Return (x, y) of the center of cell containing provided text 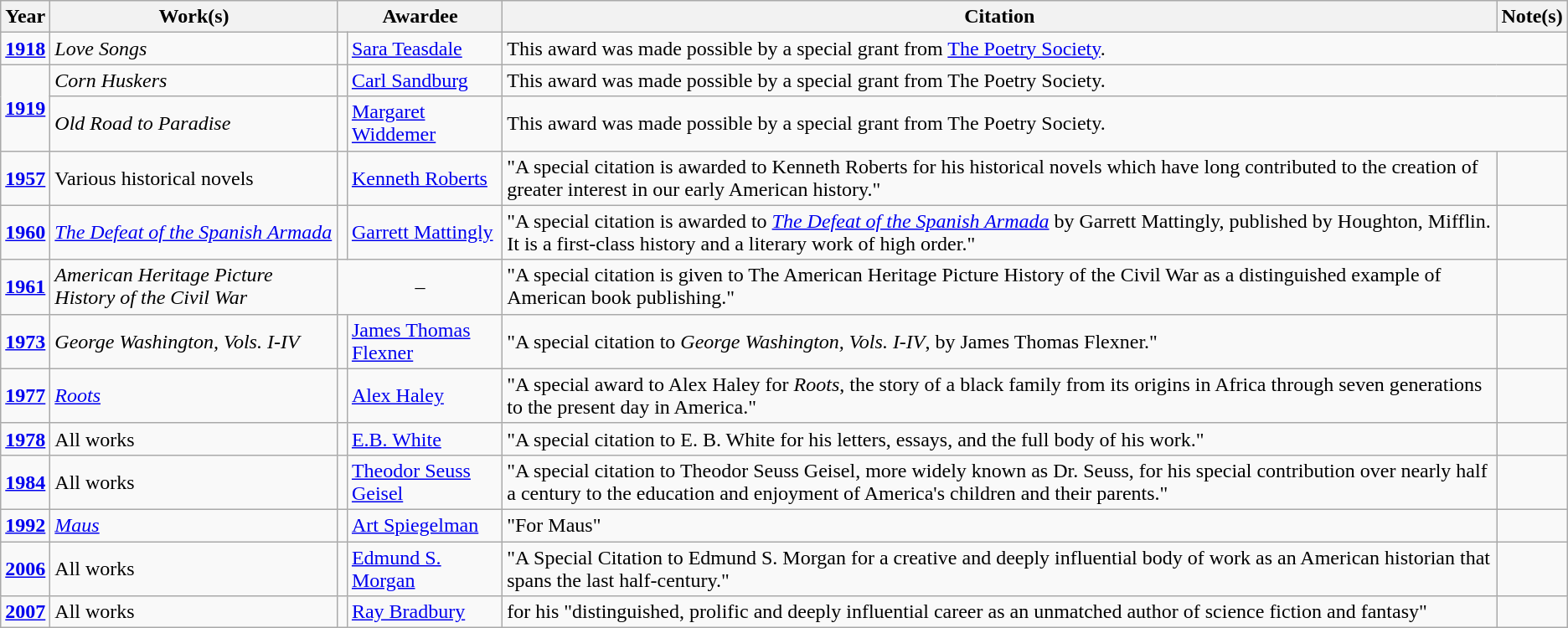
"A special citation to George Washington, Vols. I-IV, by James Thomas Flexner." (1000, 342)
Corn Huskers (194, 80)
Theodor Seuss Geisel (424, 482)
American Heritage Picture History of the Civil War (194, 286)
1984 (25, 482)
Kenneth Roberts (424, 178)
Margaret Widdemer (424, 124)
1957 (25, 178)
E.B. White (424, 439)
James Thomas Flexner (424, 342)
Sara Teasdale (424, 49)
The Defeat of the Spanish Armada (194, 233)
Note(s) (1532, 17)
Edmund S. Morgan (424, 568)
"A special citation to E. B. White for his letters, essays, and the full body of his work." (1000, 439)
1919 (25, 107)
Love Songs (194, 49)
1978 (25, 439)
Various historical novels (194, 178)
Roots (194, 395)
– (420, 286)
1992 (25, 525)
1918 (25, 49)
1960 (25, 233)
for his "distinguished, prolific and deeply influential career as an unmatched author of science fiction and fantasy" (1000, 612)
"A special citation is given to The American Heritage Picture History of the Civil War as a distinguished example of American book publishing." (1000, 286)
1961 (25, 286)
Citation (1000, 17)
Awardee (420, 17)
1973 (25, 342)
2006 (25, 568)
Carl Sandburg (424, 80)
Work(s) (194, 17)
Alex Haley (424, 395)
1977 (25, 395)
Maus (194, 525)
Ray Bradbury (424, 612)
Art Spiegelman (424, 525)
"For Maus" (1000, 525)
George Washington, Vols. I-IV (194, 342)
Year (25, 17)
2007 (25, 612)
Old Road to Paradise (194, 124)
Garrett Mattingly (424, 233)
